Locate the cell with the specified text and output its [X, Y] center coordinate. 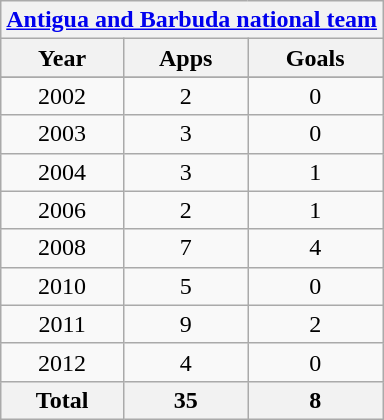
2002 [62, 96]
2012 [62, 362]
8 [316, 400]
Antigua and Barbuda national team [192, 20]
2006 [62, 210]
2011 [62, 324]
5 [185, 286]
Total [62, 400]
2010 [62, 286]
Goals [316, 58]
7 [185, 248]
35 [185, 400]
2003 [62, 134]
Apps [185, 58]
2008 [62, 248]
2004 [62, 172]
9 [185, 324]
Year [62, 58]
